Find where the given text appears and provide that cell's center as [X, Y] coordinate. 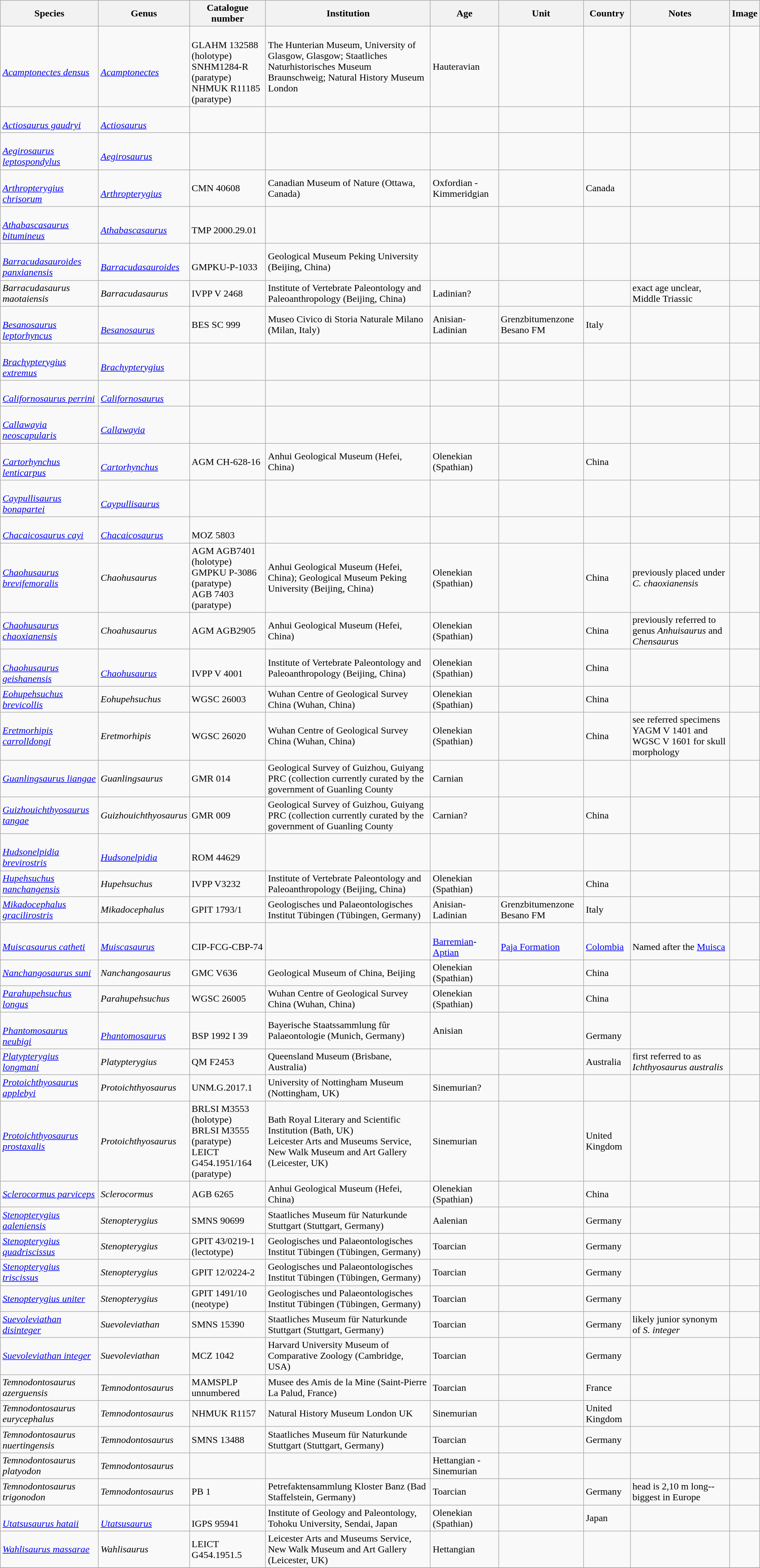
Parahupehsuchus longus [50, 999]
Stenopterygius aaleniensis [50, 1220]
Suevoleviathan integer [50, 1356]
MOZ 5803 [228, 530]
Named after the Muisca [680, 941]
Sclerocormus [144, 1194]
Bayerische Staatssammlung fûr Palaeontologie (Munich, Germany) [348, 1030]
Caypullisaurus bonapartei [50, 499]
Chaohusaurus geishanensis [50, 668]
Country [607, 14]
Platypterygius [144, 1062]
Guizhouichthyosaurus tangae [50, 815]
Chacaicosaurus [144, 530]
Bath Royal Literary and Scientific Institution (Bath, UK)Leicester Arts and Museums Service, New Walk Museum and Art Gallery (Leicester, UK) [348, 1141]
Hauteravian [465, 67]
Guanlingsaurus liangae [50, 778]
BRLSI M3553 (holotype)BRLSI M3555 (paratype)LEICT G454.1951/164 (paratype) [228, 1141]
Cartorhynchus [144, 462]
Brachypterygius extremus [50, 362]
Temnodontosaurus nuertingensis [50, 1440]
Parahupehsuchus [144, 999]
Japan [607, 1517]
BSP 1992 I 39 [228, 1030]
Besanosaurus [144, 325]
Harvard University Museum of Comparative Zoology (Cambridge, USA) [348, 1356]
Ladinian? [465, 293]
Guanlingsaurus [144, 778]
Temnodontosaurus platyodon [50, 1465]
Carnian? [465, 815]
likely junior synonym of S. integer [680, 1324]
Hettangian - Sinemurian [465, 1465]
Barracudasaurus [144, 293]
CIP-FCG-CBP-74 [228, 941]
Guizhouichthyosaurus [144, 815]
Choahusaurus [144, 631]
Colombia [607, 941]
Barremian-Aptian [465, 941]
Queensland Museum (Brisbane, Australia) [348, 1062]
Chacaicosaurus cayi [50, 530]
Catalogue number [228, 14]
GMPKU-P-1033 [228, 262]
Caypullisaurus [144, 499]
WGSC 26005 [228, 999]
IVPP V3232 [228, 883]
Eohupehsuchus brevicollis [50, 699]
Sinemurian? [465, 1088]
previously placed under C. chaoxianensis [680, 578]
AGM CH-628-16 [228, 462]
Mikadocephalus [144, 910]
ROM 44629 [228, 852]
Hudsonelpidia brevirostris [50, 852]
QM F2453 [228, 1062]
GPIT 43/0219-1 (lectotype) [228, 1247]
Besanosaurus leptorhyncus [50, 325]
Geological Museum Peking University (Beijing, China) [348, 262]
Mikadocephalus gracilirostris [50, 910]
Hupehsuchus [144, 883]
GMR 014 [228, 778]
Callawayia [144, 424]
Muiscasaurus [144, 941]
Hupehsuchus nanchangensis [50, 883]
TMP 2000.29.01 [228, 225]
Unit [541, 14]
Australia [607, 1062]
Arthropterygius [144, 188]
Barracudasaurus maotaiensis [50, 293]
Museo Civico di Storia Naturale Milano (Milan, Italy) [348, 325]
Canada [607, 188]
Natural History Museum London UK [348, 1413]
Musee des Amis de la Mine (Saint-Pierre La Palud, France) [348, 1388]
Image [745, 14]
France [607, 1388]
BES SC 999 [228, 325]
Phantomosaurus [144, 1030]
SMNS 90699 [228, 1220]
head is 2,10 m long--biggest in Europe [680, 1492]
University of Nottingham Museum (Nottingham, UK) [348, 1088]
Barracudasauroides panxianensis [50, 262]
Californosaurus [144, 393]
Callawayia neoscapularis [50, 424]
Temnodontosaurus trigonodon [50, 1492]
Eretmorhipis carrolldongi [50, 736]
AGM AGB7401 (holotype)GMPKU P-3086 (paratype)AGB 7403 (paratype) [228, 578]
GPIT 1491/10 (neotype) [228, 1299]
WGSC 26020 [228, 736]
GPIT 1793/1 [228, 910]
Eohupehsuchus [144, 699]
Canadian Museum of Nature (Ottawa, Canada) [348, 188]
Institution [348, 14]
CMN 40608 [228, 188]
WGSC 26003 [228, 699]
Carnian [465, 778]
Petrefaktensammlung Kloster Banz (Bad Staffelstein, Germany) [348, 1492]
Protoichthyosaurus prostaxalis [50, 1141]
Utatsusaurus [144, 1517]
Age [465, 14]
Actiosaurus gaudryi [50, 119]
Paja Formation [541, 941]
exact age unclear, Middle Triassic [680, 293]
Athabascasaurus bitumineus [50, 225]
Stenopterygius triscissus [50, 1272]
Aegirosaurus [144, 151]
Utatsusaurus hataii [50, 1517]
Cartorhynchus lenticarpus [50, 462]
Anisian [465, 1030]
SMNS 15390 [228, 1324]
IVPP V 2468 [228, 293]
Platypterygius longmani [50, 1062]
AGB 6265 [228, 1194]
NHMUK R1157 [228, 1413]
Acamptonectes densus [50, 67]
Athabascasaurus [144, 225]
GMC V636 [228, 972]
Actiosaurus [144, 119]
MAMSPLP unnumbered [228, 1388]
Nanchangosaurus [144, 972]
Sclerocormus parviceps [50, 1194]
Phantomosaurus neubigi [50, 1030]
Oxfordian - Kimmeridgian [465, 188]
Chaohusaurus chaoxianensis [50, 631]
MCZ 1042 [228, 1356]
LEICT G454.1951.5 [228, 1550]
Stenopterygius uniter [50, 1299]
IGPS 95941 [228, 1517]
Brachypterygius [144, 362]
previously referred to genus Anhuisaurus and Chensaurus [680, 631]
Eretmorhipis [144, 736]
Temnodontosaurus eurycephalus [50, 1413]
Genus [144, 14]
IVPP V 4001 [228, 668]
AGM AGB2905 [228, 631]
Wahlisaurus massarae [50, 1550]
GLAHM 132588 (holotype)SNHM1284-R (paratype)NHMUK R11185 (paratype) [228, 67]
first referred to as Ichthyosaurus australis [680, 1062]
Leicester Arts and Museums Service, New Walk Museum and Art Gallery (Leicester, UK) [348, 1550]
Geological Museum of China, Beijing [348, 972]
Species [50, 14]
Arthropterygius chrisorum [50, 188]
GMR 009 [228, 815]
Aegirosaurus leptospondylus [50, 151]
Protoichthyosaurus applebyi [50, 1088]
Chaohusaurus brevifemoralis [50, 578]
The Hunterian Museum, University of Glasgow, Glasgow; Staatliches Naturhistorisches Museum Braunschweig; Natural History Museum London [348, 67]
Institute of Geology and Paleontology, Tohoku University, Sendai, Japan [348, 1517]
Wahlisaurus [144, 1550]
Stenopterygius quadriscissus [50, 1247]
Barracudasauroides [144, 262]
Muiscasaurus catheti [50, 941]
see referred specimens YAGM V 1401 and WGSC V 1601 for skull morphology [680, 736]
Notes [680, 14]
Temnodontosaurus azerguensis [50, 1388]
Californosaurus perrini [50, 393]
Acamptonectes [144, 67]
Suevoleviathan disinteger [50, 1324]
Anhui Geological Museum (Hefei, China); Geological Museum Peking University (Beijing, China) [348, 578]
Hudsonelpidia [144, 852]
SMNS 13488 [228, 1440]
UNM.G.2017.1 [228, 1088]
Hettangian [465, 1550]
Aalenian [465, 1220]
PB 1 [228, 1492]
GPIT 12/0224-2 [228, 1272]
Nanchangosaurus suni [50, 972]
